Return (X, Y) of the center of cell containing provided text 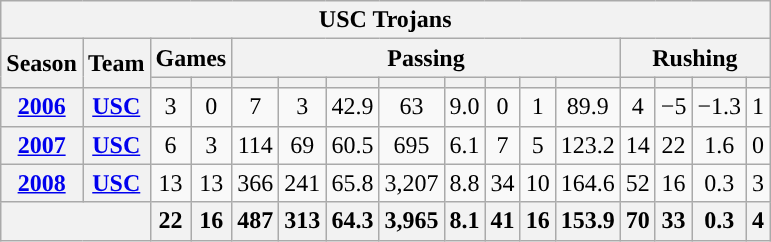
6 (170, 145)
9.0 (464, 107)
42.9 (352, 107)
153.9 (588, 221)
2006 (42, 107)
63 (412, 107)
Games (191, 58)
366 (256, 183)
5 (538, 145)
USC Trojans (386, 20)
Team (116, 64)
123.2 (588, 145)
10 (538, 183)
64.3 (352, 221)
241 (302, 183)
−5 (674, 107)
164.6 (588, 183)
14 (638, 145)
2008 (42, 183)
60.5 (352, 145)
8.1 (464, 221)
−1.3 (720, 107)
313 (302, 221)
65.8 (352, 183)
41 (502, 221)
695 (412, 145)
Rushing (694, 58)
487 (256, 221)
Season (42, 64)
1.6 (720, 145)
3,965 (412, 221)
33 (674, 221)
2007 (42, 145)
8.8 (464, 183)
Passing (426, 58)
52 (638, 183)
70 (638, 221)
6.1 (464, 145)
3,207 (412, 183)
69 (302, 145)
34 (502, 183)
89.9 (588, 107)
114 (256, 145)
